Search for the cell housing the specified text and yield its (x, y) center coordinate. 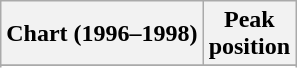
Peakposition (249, 34)
Chart (1996–1998) (102, 34)
